Detect which cell encompasses the target text, then output its (x, y) center coordinate. 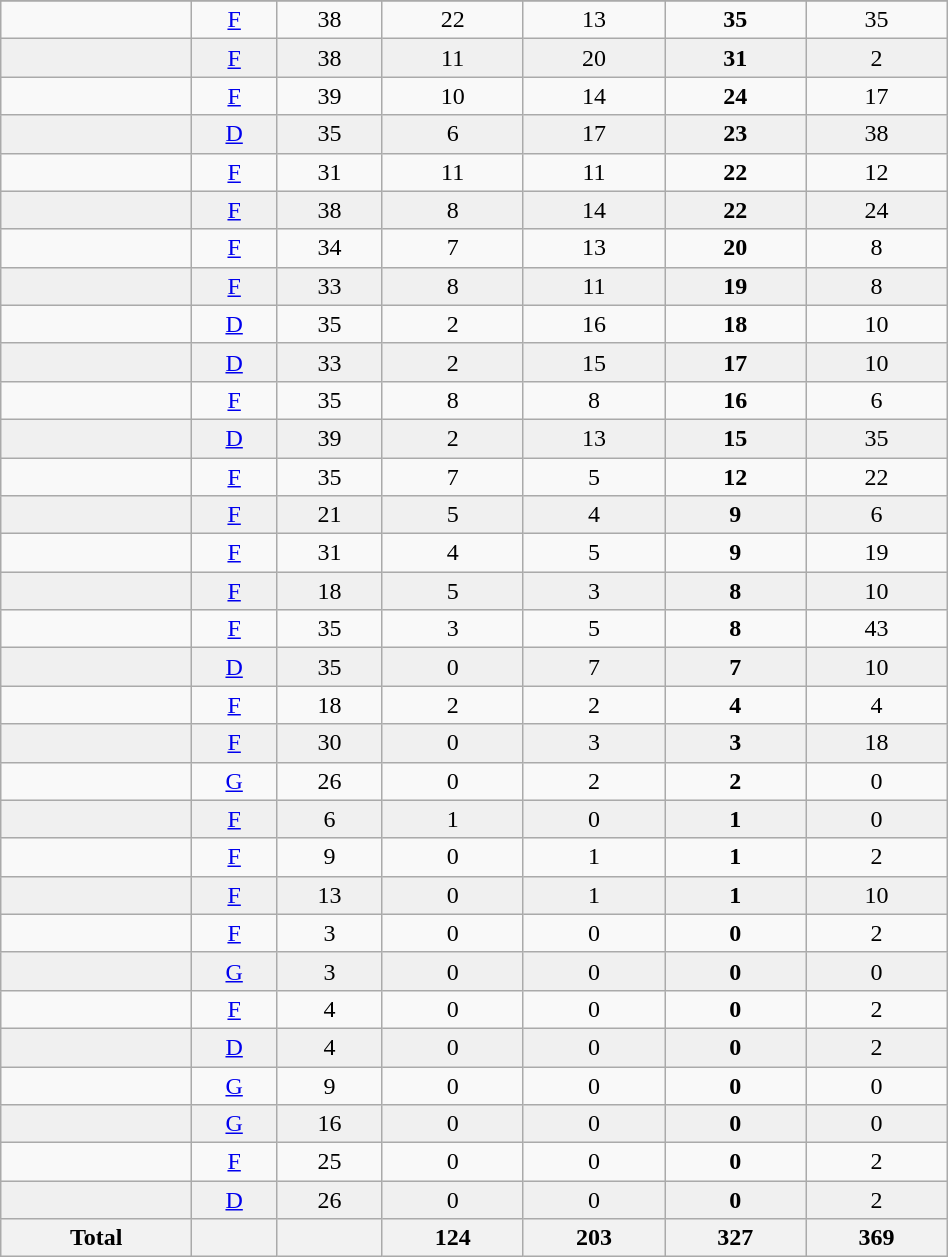
23 (736, 134)
34 (330, 248)
30 (330, 743)
203 (594, 1238)
327 (736, 1238)
369 (876, 1238)
43 (876, 629)
Total (96, 1238)
21 (330, 515)
124 (452, 1238)
25 (330, 1162)
